Extract the (x, y) coordinate from the center of the cell holding the provided text.  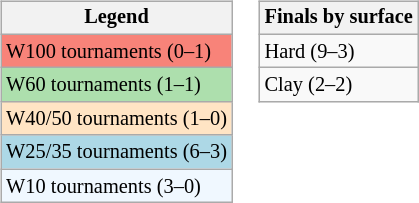
W60 tournaments (1–1) (116, 85)
Clay (2–2) (339, 85)
W10 tournaments (3–0) (116, 186)
Legend (116, 18)
Hard (9–3) (339, 51)
W25/35 tournaments (6–3) (116, 152)
W100 tournaments (0–1) (116, 51)
Finals by surface (339, 18)
W40/50 tournaments (1–0) (116, 119)
